Identify which cell holds the provided text, then report its (X, Y) central coordinate. 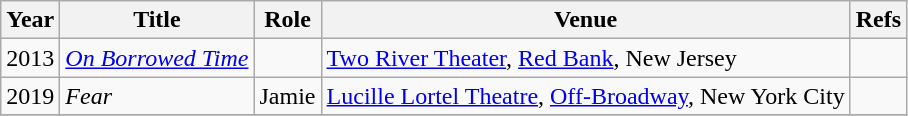
Title (157, 20)
2013 (30, 58)
On Borrowed Time (157, 58)
Lucille Lortel Theatre, Off-Broadway, New York City (586, 96)
2019 (30, 96)
Refs (878, 20)
Role (288, 20)
Fear (157, 96)
Year (30, 20)
Venue (586, 20)
Jamie (288, 96)
Two River Theater, Red Bank, New Jersey (586, 58)
